Pinpoint the cell where the given text exists, returning its (x, y) midpoint coordinate. 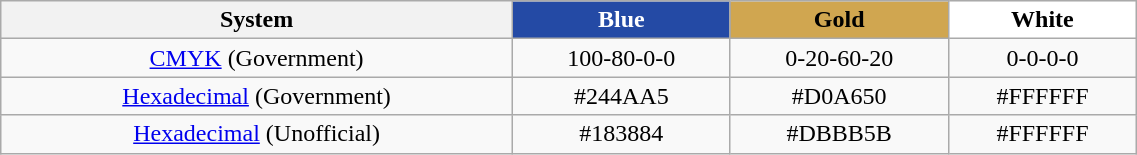
#DBBB5B (839, 134)
0-20-60-20 (839, 58)
Gold (839, 20)
Blue (621, 20)
White (1042, 20)
CMYK (Government) (257, 58)
100-80-0-0 (621, 58)
System (257, 20)
#244AA5 (621, 96)
#D0A650 (839, 96)
#183884 (621, 134)
Hexadecimal (Unofficial) (257, 134)
Hexadecimal (Government) (257, 96)
0-0-0-0 (1042, 58)
